Pinpoint the cell where the given text exists, returning its (x, y) midpoint coordinate. 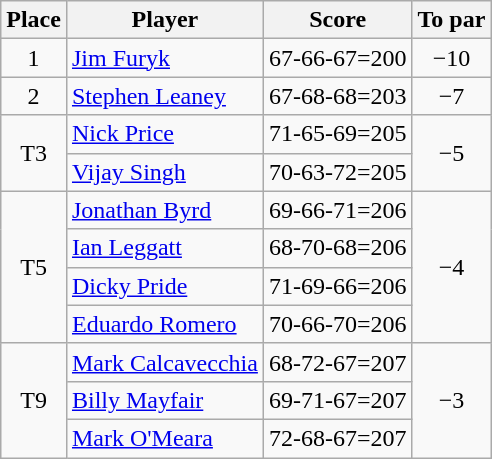
68-72-67=207 (338, 362)
Eduardo Romero (164, 324)
Stephen Leaney (164, 96)
Player (164, 20)
Billy Mayfair (164, 400)
To par (452, 20)
Place (34, 20)
T9 (34, 400)
−10 (452, 58)
67-66-67=200 (338, 58)
2 (34, 96)
Dicky Pride (164, 286)
−7 (452, 96)
70-63-72=205 (338, 172)
T3 (34, 153)
Jonathan Byrd (164, 210)
69-66-71=206 (338, 210)
Vijay Singh (164, 172)
71-69-66=206 (338, 286)
Nick Price (164, 134)
67-68-68=203 (338, 96)
1 (34, 58)
T5 (34, 267)
Score (338, 20)
−4 (452, 267)
72-68-67=207 (338, 438)
69-71-67=207 (338, 400)
Ian Leggatt (164, 248)
−5 (452, 153)
Mark O'Meara (164, 438)
−3 (452, 400)
70-66-70=206 (338, 324)
Mark Calcavecchia (164, 362)
68-70-68=206 (338, 248)
71-65-69=205 (338, 134)
Jim Furyk (164, 58)
